Pinpoint the cell where the given text exists, returning its (x, y) midpoint coordinate. 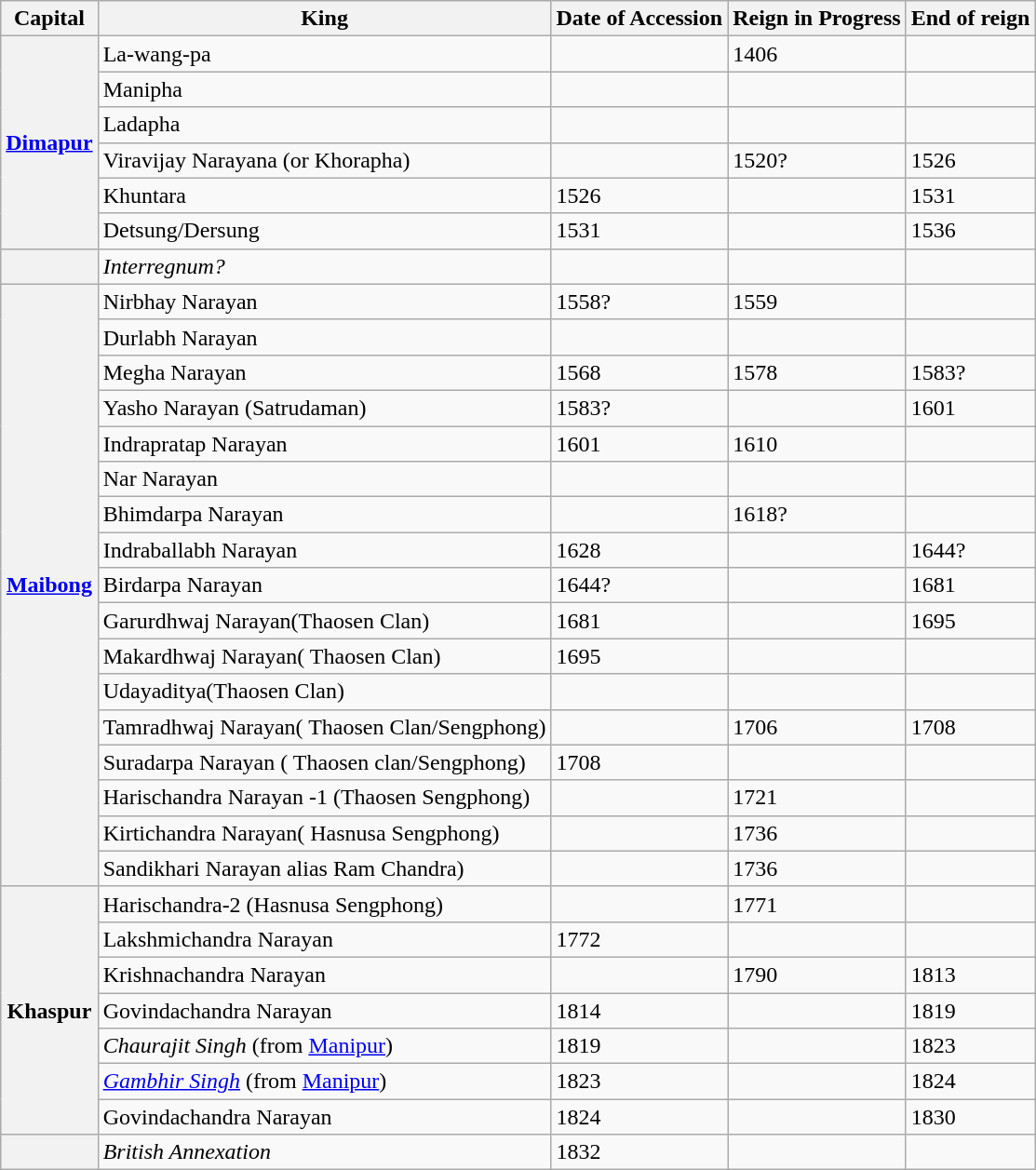
Harischandra Narayan -1 (Thaosen Sengphong) (324, 798)
Durlabh Narayan (324, 337)
Udayaditya(Thaosen Clan) (324, 692)
Tamradhwaj Narayan( Thaosen Clan/Sengphong) (324, 727)
1406 (817, 54)
Chaurajit Singh (from Manipur) (324, 1046)
Makardhwaj Narayan( Thaosen Clan) (324, 656)
Nirbhay Narayan (324, 302)
1814 (639, 1010)
1790 (817, 975)
Gambhir Singh (from Manipur) (324, 1082)
Khaspur (49, 1010)
1772 (639, 939)
Lakshmichandra Narayan (324, 939)
1610 (817, 444)
1813 (970, 975)
Indrapratap Narayan (324, 444)
Detsung/Dersung (324, 231)
Yasho Narayan (Satrudaman) (324, 408)
Viravijay Narayana (or Khorapha) (324, 160)
1832 (639, 1152)
British Annexation (324, 1152)
La-wang-pa (324, 54)
Kirtichandra Narayan( Hasnusa Sengphong) (324, 833)
Megha Narayan (324, 372)
Interregnum? (324, 266)
Dimapur (49, 142)
1559 (817, 302)
Krishnachandra Narayan (324, 975)
1721 (817, 798)
1520? (817, 160)
1628 (639, 550)
1536 (970, 231)
Reign in Progress (817, 19)
Capital (49, 19)
Bhimdarpa Narayan (324, 515)
Sandikhari Narayan alias Ram Chandra) (324, 868)
1771 (817, 904)
Harischandra-2 (Hasnusa Sengphong) (324, 904)
Birdarpa Narayan (324, 585)
1618? (817, 515)
Garurdhwaj Narayan(Thaosen Clan) (324, 621)
Date of Accession (639, 19)
Nar Narayan (324, 479)
1706 (817, 727)
King (324, 19)
1578 (817, 372)
1830 (970, 1117)
Maibong (49, 585)
1568 (639, 372)
Indraballabh Narayan (324, 550)
Suradarpa Narayan ( Thaosen clan/Sengphong) (324, 762)
Khuntara (324, 195)
1558? (639, 302)
Manipha (324, 89)
End of reign (970, 19)
Ladapha (324, 125)
